Output the [x, y] coordinate of the center of the cell containing the given text.  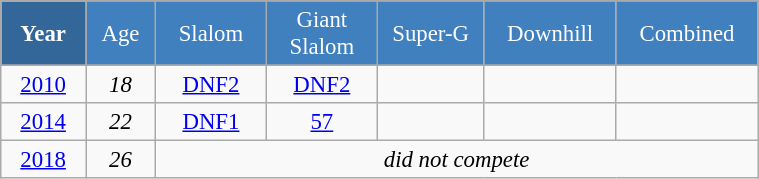
DNF1 [212, 122]
57 [322, 122]
2014 [44, 122]
Combined [686, 34]
Downhill [550, 34]
2018 [44, 160]
Age [121, 34]
Year [44, 34]
Super-G [430, 34]
26 [121, 160]
Slalom [212, 34]
22 [121, 122]
did not compete [457, 160]
2010 [44, 85]
GiantSlalom [322, 34]
18 [121, 85]
